Search for the cell housing the specified text and yield its (X, Y) center coordinate. 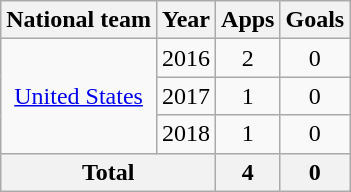
2017 (186, 96)
Apps (248, 20)
4 (248, 172)
Goals (315, 20)
National team (79, 20)
2018 (186, 134)
United States (79, 96)
2016 (186, 58)
Total (108, 172)
2 (248, 58)
Year (186, 20)
